Locate the cell with the specified text and output its (X, Y) center coordinate. 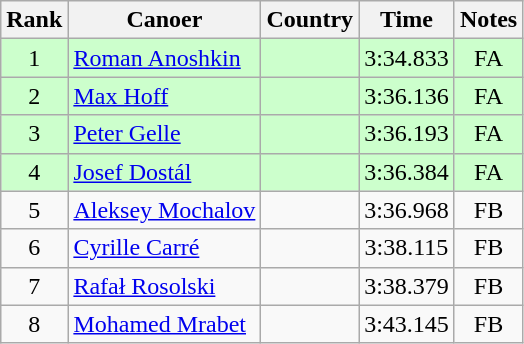
1 (34, 58)
Time (407, 20)
3:38.115 (407, 248)
3:36.136 (407, 96)
Roman Anoshkin (164, 58)
Cyrille Carré (164, 248)
3:36.384 (407, 172)
2 (34, 96)
3:34.833 (407, 58)
Mohamed Mrabet (164, 324)
Josef Dostál (164, 172)
Peter Gelle (164, 134)
5 (34, 210)
3 (34, 134)
3:36.193 (407, 134)
3:36.968 (407, 210)
3:38.379 (407, 286)
Country (310, 20)
4 (34, 172)
Rafał Rosolski (164, 286)
Aleksey Mochalov (164, 210)
8 (34, 324)
3:43.145 (407, 324)
7 (34, 286)
Max Hoff (164, 96)
Notes (488, 20)
6 (34, 248)
Canoer (164, 20)
Rank (34, 20)
